Identify which cell holds the provided text, then report its [X, Y] central coordinate. 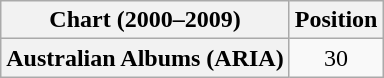
Position [336, 20]
Chart (2000–2009) [145, 20]
30 [336, 58]
Australian Albums (ARIA) [145, 58]
